Locate the cell with the specified text and output its (X, Y) center coordinate. 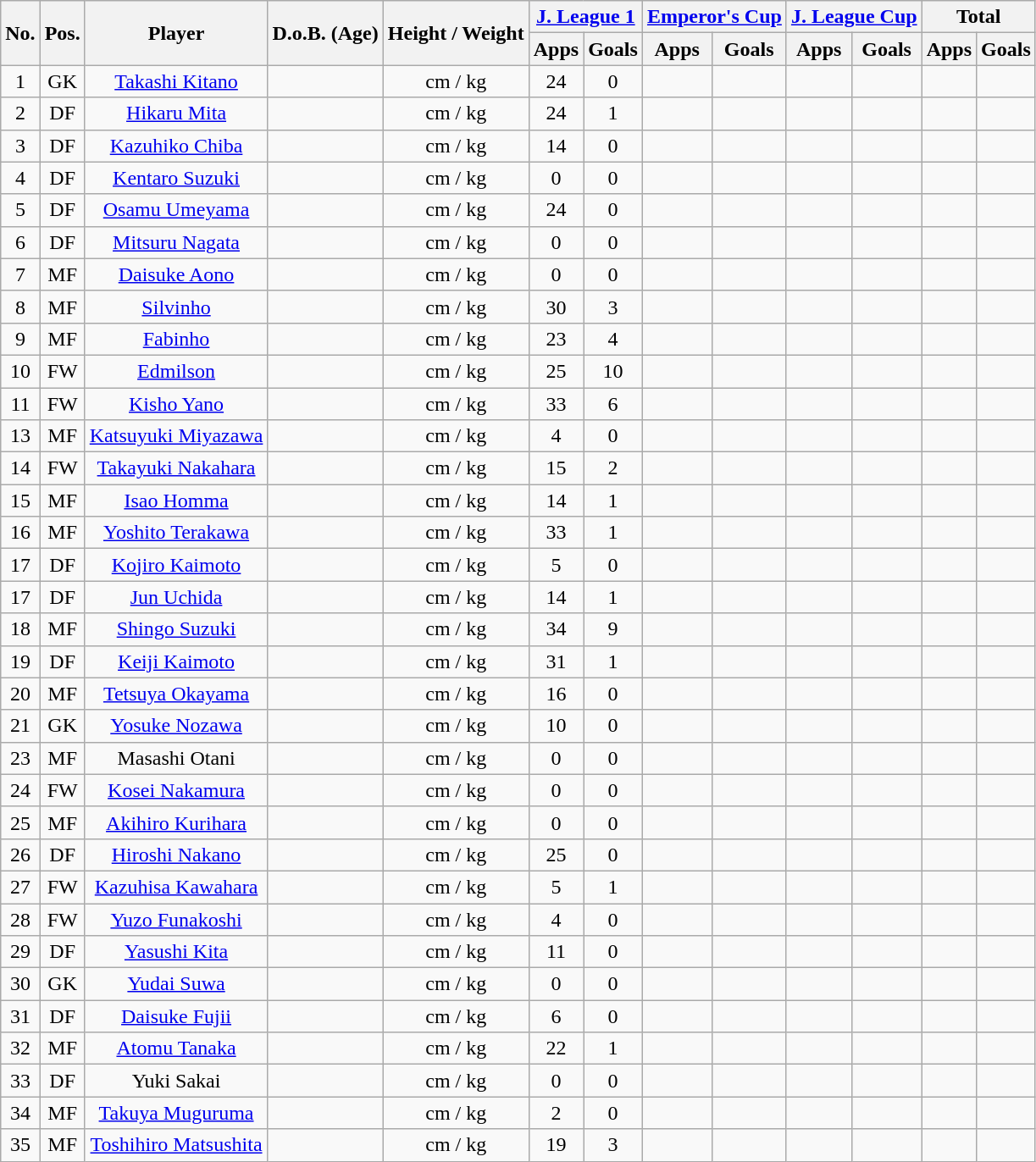
Takashi Kitano (176, 81)
Yoshito Terakawa (176, 533)
Shingo Suzuki (176, 629)
Kosei Nakamura (176, 790)
28 (20, 919)
Fabinho (176, 339)
18 (20, 629)
Tetsuya Okayama (176, 694)
Kentaro Suzuki (176, 178)
Masashi Otani (176, 758)
Takuya Muguruma (176, 1113)
Edmilson (176, 371)
Kisho Yano (176, 404)
Yuzo Funakoshi (176, 919)
7 (20, 274)
Kojiro Kaimoto (176, 565)
Hikaru Mita (176, 113)
Keiji Kaimoto (176, 661)
Daisuke Fujii (176, 1016)
Atomu Tanaka (176, 1049)
Mitsuru Nagata (176, 242)
Akihiro Kurihara (176, 822)
Yosuke Nozawa (176, 726)
13 (20, 436)
Player (176, 33)
Toshihiro Matsushita (176, 1145)
Jun Uchida (176, 597)
27 (20, 887)
J. League Cup (854, 17)
35 (20, 1145)
Yudai Suwa (176, 984)
Hiroshi Nakano (176, 855)
Isao Homma (176, 501)
29 (20, 952)
20 (20, 694)
Total (978, 17)
No. (20, 33)
22 (556, 1049)
Yuki Sakai (176, 1081)
Yasushi Kita (176, 952)
26 (20, 855)
8 (20, 307)
Osamu Umeyama (176, 210)
Pos. (63, 33)
Katsuyuki Miyazawa (176, 436)
D.o.B. (Age) (325, 33)
21 (20, 726)
32 (20, 1049)
Kazuhiko Chiba (176, 146)
Kazuhisa Kawahara (176, 887)
J. League 1 (585, 17)
Height / Weight (456, 33)
Emperor's Cup (714, 17)
Daisuke Aono (176, 274)
Takayuki Nakahara (176, 468)
Silvinho (176, 307)
